Extract the [x, y] coordinate from the center of the cell holding the provided text.  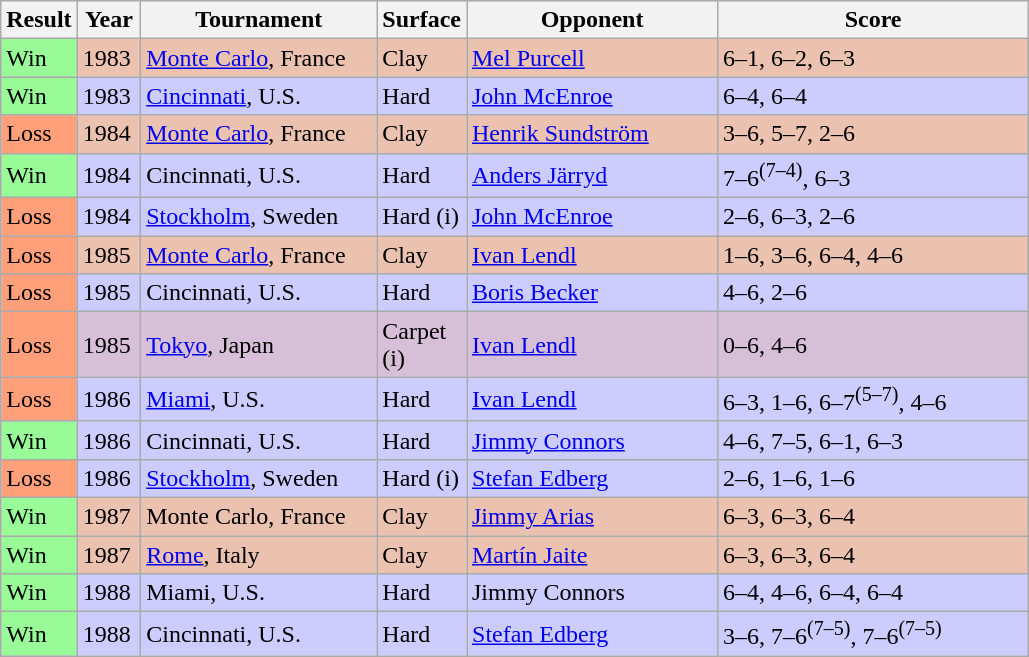
0–6, 4–6 [874, 344]
2–6, 1–6, 1–6 [874, 478]
6–1, 6–2, 6–3 [874, 58]
Carpet (i) [422, 344]
Boris Becker [592, 293]
Score [874, 20]
Tournament [259, 20]
Rome, Italy [259, 555]
6–4, 6–4 [874, 96]
Tokyo, Japan [259, 344]
Henrik Sundström [592, 134]
1–6, 3–6, 6–4, 4–6 [874, 255]
Surface [422, 20]
Anders Järryd [592, 176]
Year [109, 20]
Result [39, 20]
Mel Purcell [592, 58]
6–4, 4–6, 6–4, 6–4 [874, 593]
Opponent [592, 20]
3–6, 5–7, 2–6 [874, 134]
6–3, 1–6, 6–7(5–7), 4–6 [874, 400]
2–6, 6–3, 2–6 [874, 217]
4–6, 7–5, 6–1, 6–3 [874, 440]
4–6, 2–6 [874, 293]
3–6, 7–6(7–5), 7–6(7–5) [874, 634]
Jimmy Arias [592, 516]
7–6(7–4), 6–3 [874, 176]
Martín Jaite [592, 555]
